Find where the given text appears and provide that cell's center as (X, Y) coordinate. 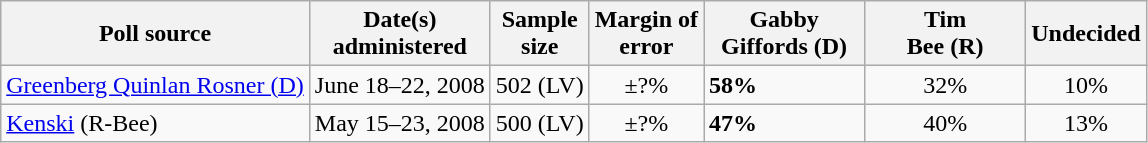
GabbyGiffords (D) (784, 34)
Greenberg Quinlan Rosner (D) (156, 85)
June 18–22, 2008 (400, 85)
47% (784, 123)
32% (946, 85)
Undecided (1086, 34)
TimBee (R) (946, 34)
May 15–23, 2008 (400, 123)
Kenski (R-Bee) (156, 123)
58% (784, 85)
10% (1086, 85)
502 (LV) (540, 85)
500 (LV) (540, 123)
Samplesize (540, 34)
Margin of error (646, 34)
Date(s)administered (400, 34)
40% (946, 123)
Poll source (156, 34)
13% (1086, 123)
